Determine the [x, y] coordinate at the center of the cell enclosing the given text.  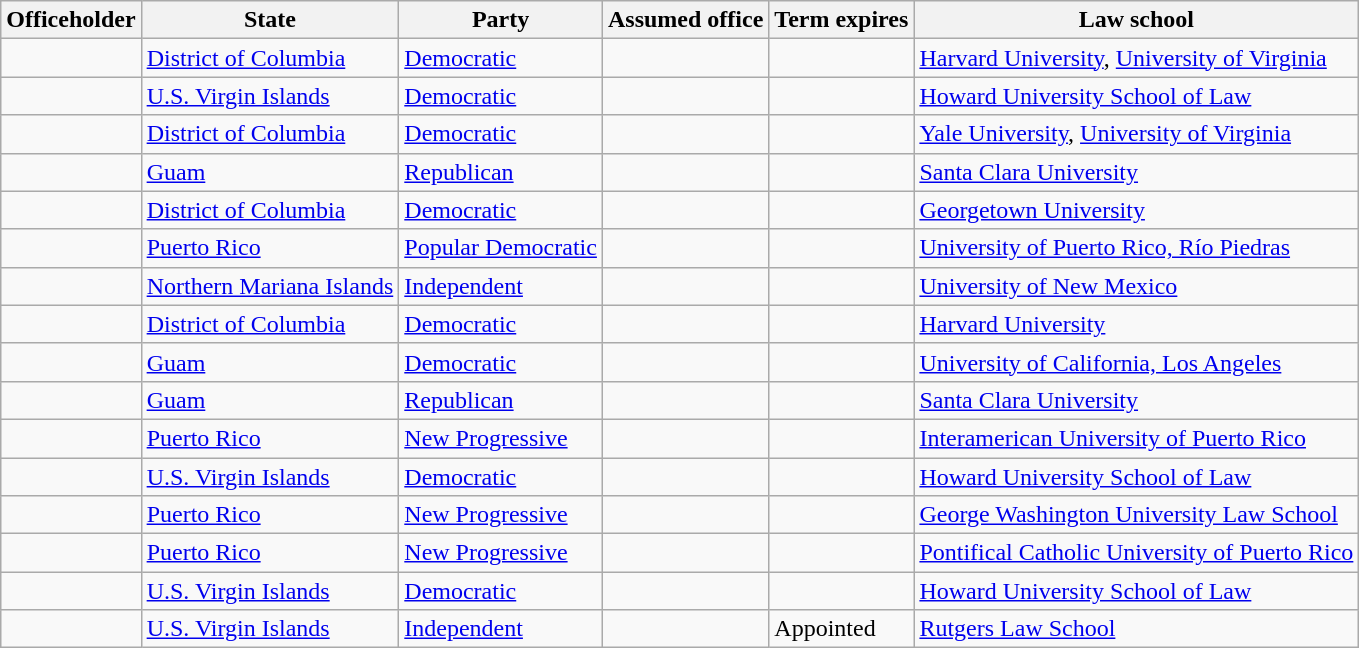
Northern Mariana Islands [270, 286]
Officeholder [71, 20]
Yale University, University of Virginia [1136, 134]
University of California, Los Angeles [1136, 362]
Interamerican University of Puerto Rico [1136, 438]
Party [501, 20]
Harvard University [1136, 324]
University of New Mexico [1136, 286]
Assumed office [685, 20]
Pontifical Catholic University of Puerto Rico [1136, 553]
Harvard University, University of Virginia [1136, 58]
Rutgers Law School [1136, 629]
Appointed [842, 629]
Law school [1136, 20]
Term expires [842, 20]
Georgetown University [1136, 210]
Popular Democratic [501, 248]
University of Puerto Rico, Río Piedras [1136, 248]
State [270, 20]
George Washington University Law School [1136, 515]
